Provide the [x, y] coordinate of the cell's center where the given text is located.  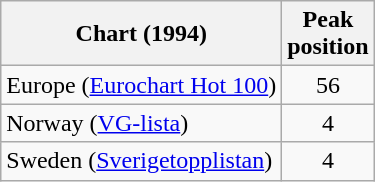
Sweden (Sverigetopplistan) [142, 161]
56 [328, 85]
Chart (1994) [142, 34]
Norway (VG-lista) [142, 123]
Peakposition [328, 34]
Europe (Eurochart Hot 100) [142, 85]
